Search for the cell housing the specified text and yield its [X, Y] center coordinate. 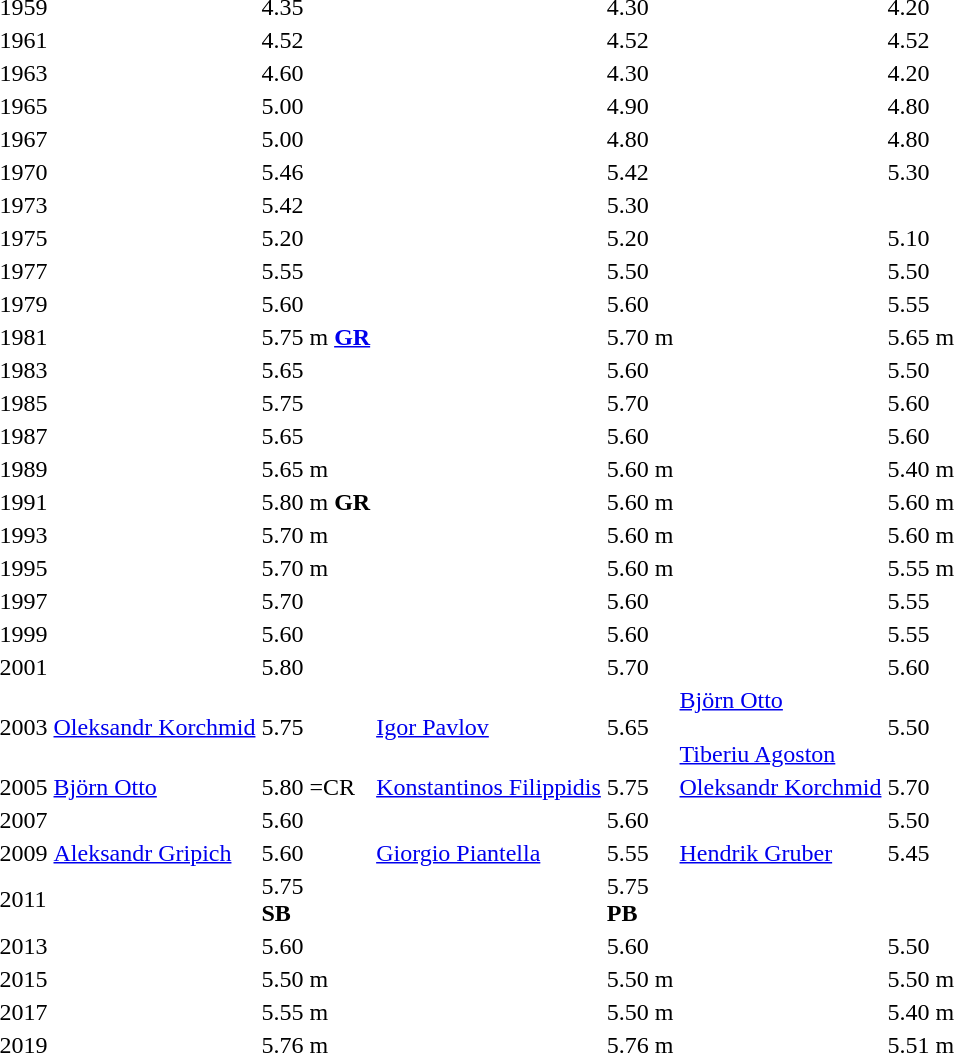
5.55 m [316, 1012]
Björn Otto Tiberiu Agoston [780, 727]
5.75 m GR [316, 337]
4.90 [640, 106]
5.30 [640, 205]
5.80 m GR [316, 502]
5.75 PB [640, 900]
Igor Pavlov [489, 727]
5.65 m [316, 469]
4.60 [316, 73]
5.80 [316, 667]
Giorgio Piantella [489, 853]
5.50 [640, 271]
4.80 [640, 139]
Hendrik Gruber [780, 853]
Konstantinos Filippidis [489, 787]
5.80 =CR [316, 787]
Björn Otto [154, 787]
4.30 [640, 73]
5.46 [316, 172]
Aleksandr Gripich [154, 853]
5.75 SB [316, 900]
